Locate the cell with the specified text and output its (X, Y) center coordinate. 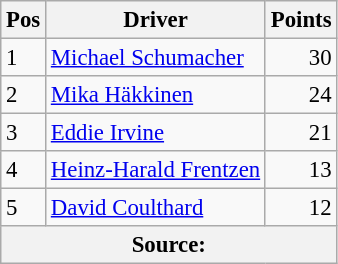
Source: (169, 245)
30 (300, 58)
12 (300, 208)
21 (300, 133)
David Coulthard (156, 208)
4 (24, 170)
1 (24, 58)
13 (300, 170)
Mika Häkkinen (156, 95)
Michael Schumacher (156, 58)
Driver (156, 20)
3 (24, 133)
Points (300, 20)
2 (24, 95)
Pos (24, 20)
Eddie Irvine (156, 133)
5 (24, 208)
24 (300, 95)
Heinz-Harald Frentzen (156, 170)
